Search for the cell housing the specified text and yield its [X, Y] center coordinate. 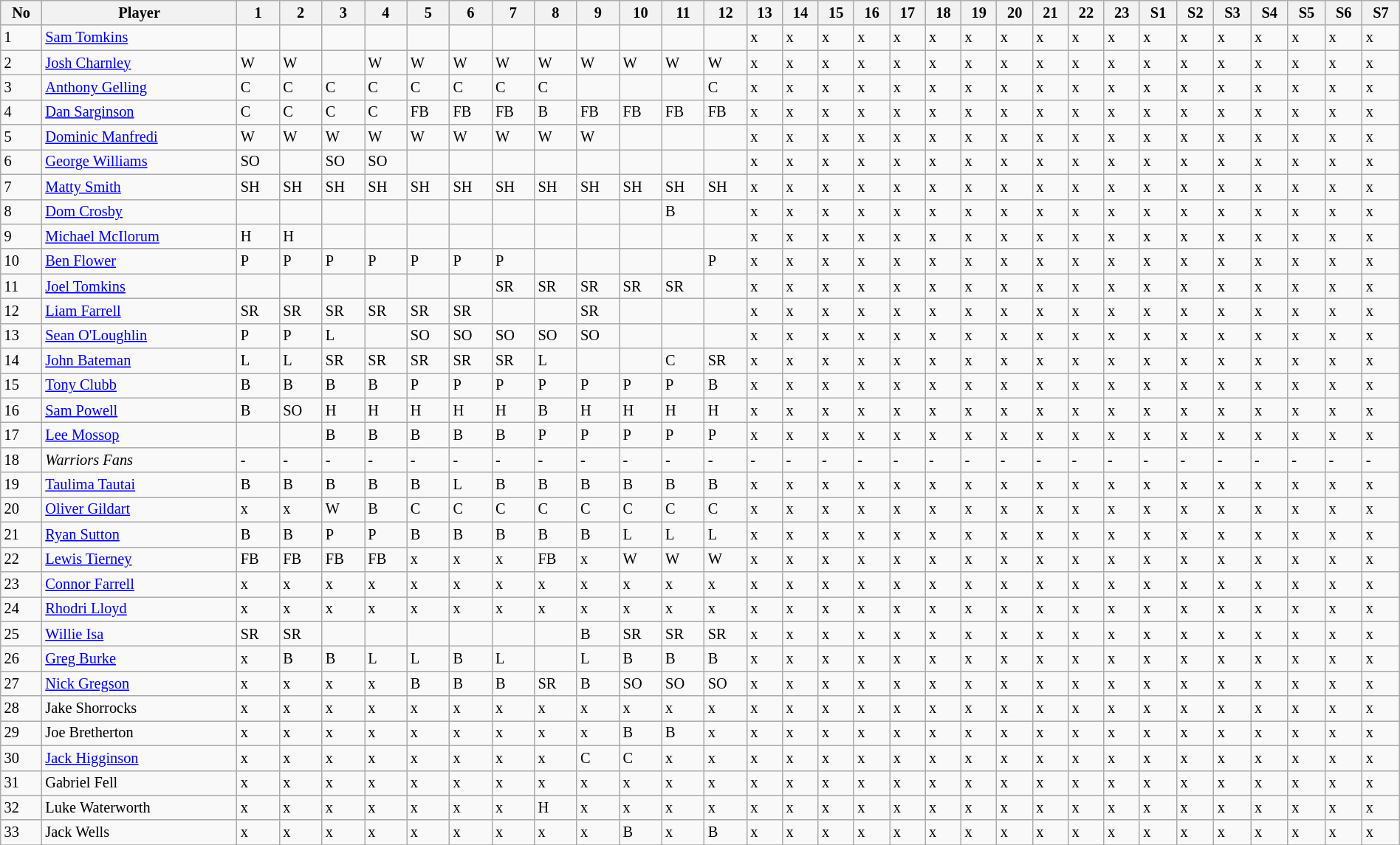
Michael McIlorum [139, 236]
S3 [1232, 13]
Matty Smith [139, 187]
S6 [1344, 13]
Connor Farrell [139, 584]
Jack Higginson [139, 758]
Dan Sarginson [139, 112]
S5 [1306, 13]
32 [21, 807]
Jake Shorrocks [139, 708]
Sam Powell [139, 410]
S4 [1269, 13]
Greg Burke [139, 658]
Joe Bretherton [139, 733]
Josh Charnley [139, 63]
Lewis Tierney [139, 559]
Warriors Fans [139, 460]
S1 [1158, 13]
Dom Crosby [139, 212]
Player [139, 13]
S2 [1195, 13]
Rhodri Lloyd [139, 609]
Liam Farrell [139, 311]
25 [21, 634]
Dominic Manfredi [139, 137]
John Bateman [139, 361]
33 [21, 832]
29 [21, 733]
24 [21, 609]
Lee Mossop [139, 435]
Taulima Tautai [139, 485]
Sam Tomkins [139, 38]
Nick Gregson [139, 683]
27 [21, 683]
31 [21, 783]
26 [21, 658]
Tony Clubb [139, 385]
George Williams [139, 162]
28 [21, 708]
Jack Wells [139, 832]
Joel Tomkins [139, 286]
Willie Isa [139, 634]
Oliver Gildart [139, 509]
Ryan Sutton [139, 534]
S7 [1381, 13]
Sean O'Loughlin [139, 336]
Gabriel Fell [139, 783]
30 [21, 758]
No [21, 13]
Anthony Gelling [139, 87]
Ben Flower [139, 261]
Luke Waterworth [139, 807]
